Search for the cell housing the specified text and yield its [x, y] center coordinate. 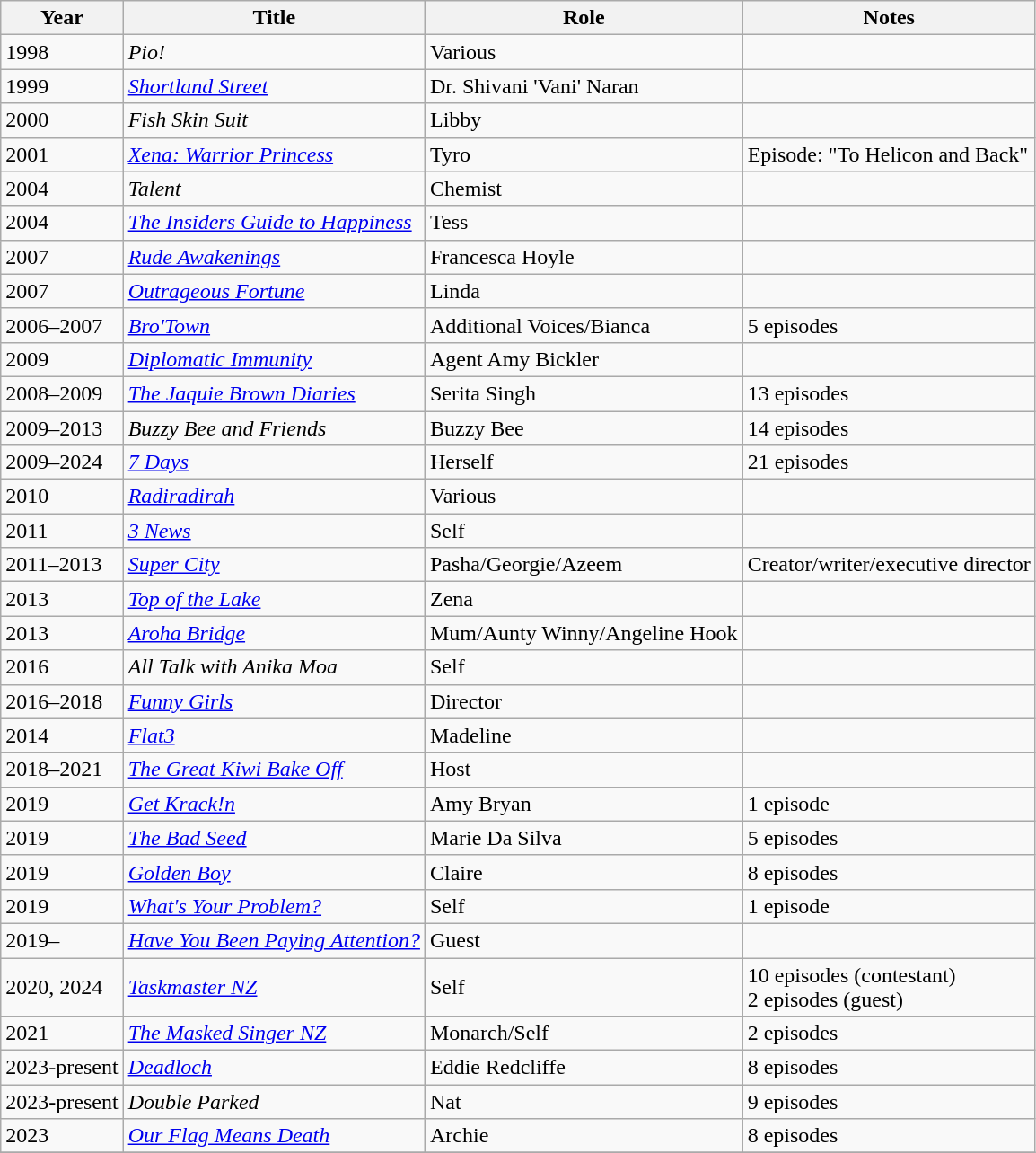
Director [584, 701]
2 episodes [889, 1034]
1998 [62, 52]
9 episodes [889, 1102]
7 Days [274, 462]
Title [274, 18]
13 episodes [889, 393]
What's Your Problem? [274, 906]
The Jaquie Brown Diaries [274, 393]
Our Flag Means Death [274, 1136]
2000 [62, 120]
Francesca Hoyle [584, 257]
The Masked Singer NZ [274, 1034]
Notes [889, 18]
Monarch/Self [584, 1034]
Outrageous Fortune [274, 291]
Rude Awakenings [274, 257]
2010 [62, 497]
2009–2013 [62, 428]
Additional Voices/Bianca [584, 325]
Diplomatic Immunity [274, 359]
Pasha/Georgie/Azeem [584, 565]
The Insiders Guide to Happiness [274, 223]
Golden Boy [274, 872]
2006–2007 [62, 325]
2011–2013 [62, 565]
Radiradirah [274, 497]
Role [584, 18]
2023 [62, 1136]
1999 [62, 86]
21 episodes [889, 462]
2020, 2024 [62, 986]
Guest [584, 940]
Double Parked [274, 1102]
Super City [274, 565]
Fish Skin Suit [274, 120]
Host [584, 770]
2008–2009 [62, 393]
Eddie Redcliffe [584, 1068]
2019– [62, 940]
Episode: "To Helicon and Back" [889, 154]
2001 [62, 154]
Xena: Warrior Princess [274, 154]
Amy Bryan [584, 804]
2011 [62, 531]
Nat [584, 1102]
Dr. Shivani 'Vani' Naran [584, 86]
14 episodes [889, 428]
Top of the Lake [274, 599]
Madeline [584, 735]
Chemist [584, 189]
Zena [584, 599]
2018–2021 [62, 770]
Buzzy Bee [584, 428]
2016 [62, 667]
Tess [584, 223]
Aroha Bridge [274, 633]
3 News [274, 531]
Talent [274, 189]
Agent Amy Bickler [584, 359]
Claire [584, 872]
The Great Kiwi Bake Off [274, 770]
Creator/writer/executive director [889, 565]
The Bad Seed [274, 838]
Archie [584, 1136]
Year [62, 18]
Have You Been Paying Attention? [274, 940]
Pio! [274, 52]
2009 [62, 359]
Shortland Street [274, 86]
Marie Da Silva [584, 838]
Deadloch [274, 1068]
Bro'Town [274, 325]
Tyro [584, 154]
2021 [62, 1034]
Libby [584, 120]
Herself [584, 462]
Buzzy Bee and Friends [274, 428]
Mum/Aunty Winny/Angeline Hook [584, 633]
Get Krack!n [274, 804]
Flat3 [274, 735]
Funny Girls [274, 701]
Serita Singh [584, 393]
All Talk with Anika Moa [274, 667]
10 episodes (contestant)2 episodes (guest) [889, 986]
Linda [584, 291]
Taskmaster NZ [274, 986]
2014 [62, 735]
2016–2018 [62, 701]
2009–2024 [62, 462]
